Return the (X, Y) coordinate for the center point of the cell that contains the specified text.  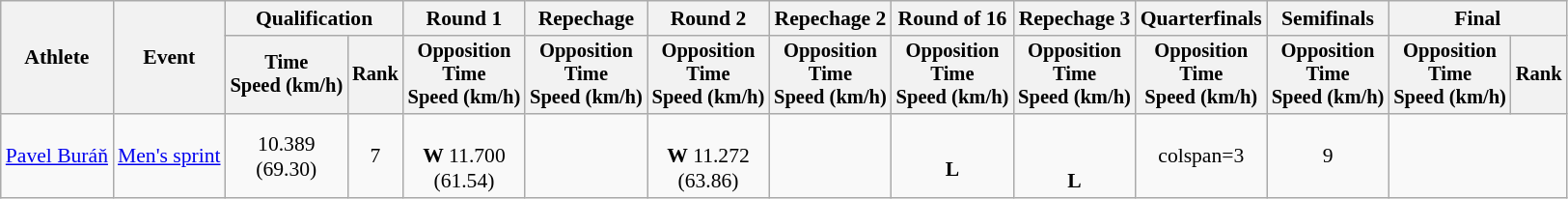
7 (375, 156)
Round of 16 (953, 18)
Event (170, 58)
Men's sprint (170, 156)
Repechage (587, 18)
Final (1477, 18)
W 11.272(63.86) (708, 156)
Qualification (315, 18)
colspan=3 (1201, 156)
Round 1 (465, 18)
Repechage 2 (830, 18)
TimeSpeed (km/h) (288, 75)
9 (1328, 156)
10.389(69.30) (288, 156)
Athlete (57, 58)
W 11.700(61.54) (465, 156)
Quarterfinals (1201, 18)
Repechage 3 (1075, 18)
Semifinals (1328, 18)
Round 2 (708, 18)
Pavel Buráň (57, 156)
